Identify which cell holds the provided text, then report its [X, Y] central coordinate. 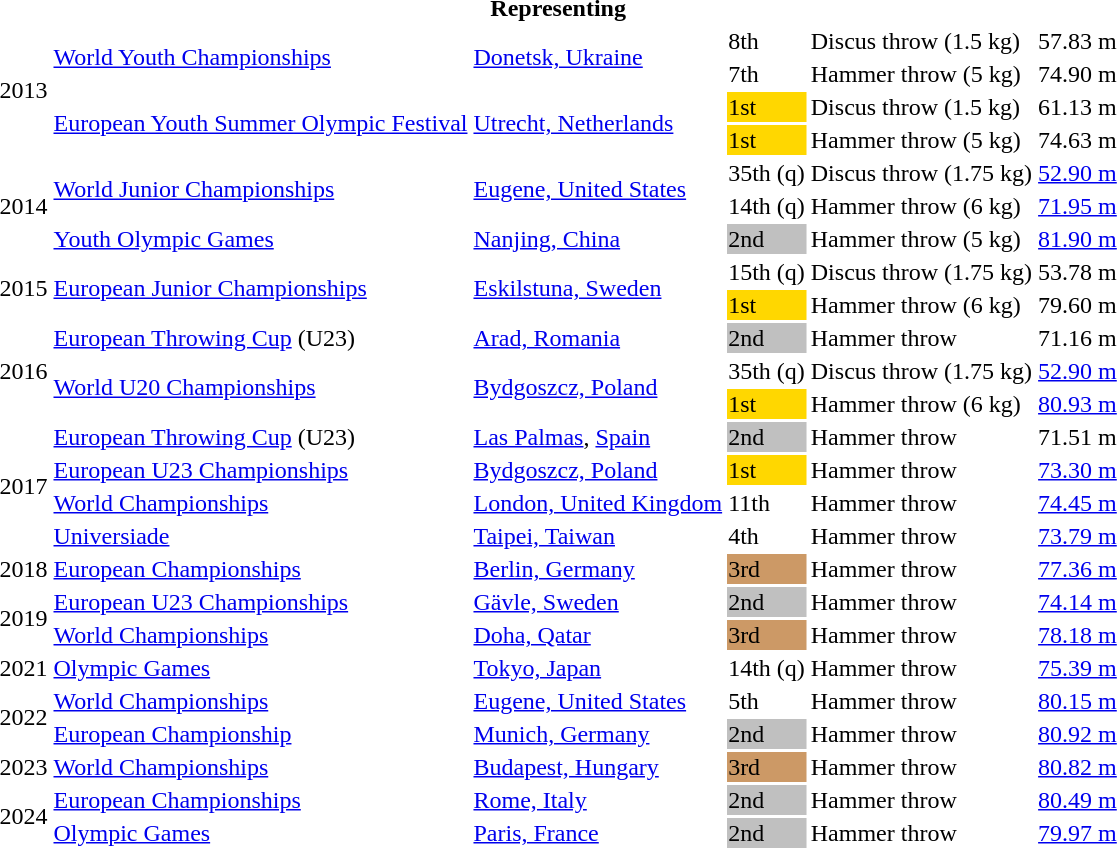
5th [767, 701]
Rome, Italy [598, 800]
Tokyo, Japan [598, 668]
World Youth Championships [260, 58]
11th [767, 503]
World Junior Championships [260, 190]
8th [767, 41]
Paris, France [598, 833]
European Championship [260, 734]
15th (q) [767, 272]
European Youth Summer Olympic Festival [260, 124]
Taipei, Taiwan [598, 536]
European Junior Championships [260, 288]
Universiade [260, 536]
7th [767, 74]
World U20 Championships [260, 388]
Las Palmas, Spain [598, 437]
Donetsk, Ukraine [598, 58]
Gävle, Sweden [598, 602]
London, United Kingdom [598, 503]
Youth Olympic Games [260, 239]
Berlin, Germany [598, 569]
Eskilstuna, Sweden [598, 288]
Doha, Qatar [598, 635]
Munich, Germany [598, 734]
Nanjing, China [598, 239]
4th [767, 536]
Utrecht, Netherlands [598, 124]
Budapest, Hungary [598, 767]
Arad, Romania [598, 338]
